Search for the cell housing the specified text and yield its [x, y] center coordinate. 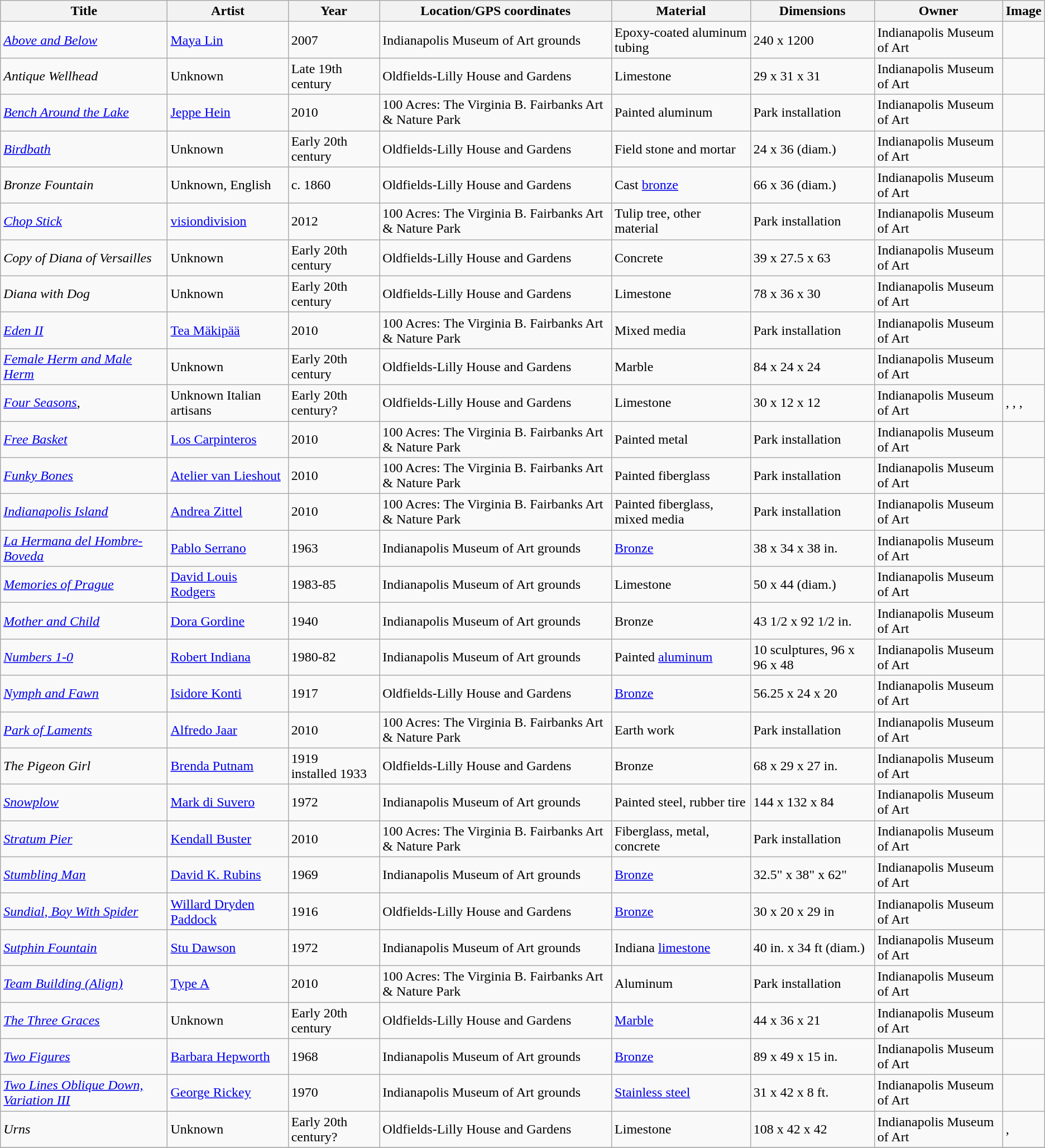
Location/GPS coordinates [496, 11]
Nymph and Fawn [84, 693]
Pablo Serrano [228, 548]
32.5" x 38" x 62" [812, 875]
Type A [228, 983]
Concrete [681, 258]
Stumbling Man [84, 875]
50 x 44 (diam.) [812, 585]
Year [334, 11]
38 x 34 x 38 in. [812, 548]
Two Figures [84, 1057]
Tea Mäkipää [228, 330]
1919installed 1933 [334, 766]
Chop Stick [84, 221]
Cast bronze [681, 185]
Funky Bones [84, 475]
Above and Below [84, 40]
Four Seasons, [84, 403]
84 x 24 x 24 [812, 366]
Andrea Zittel [228, 512]
Bronze Fountain [84, 185]
1968 [334, 1057]
Fiberglass, metal, concrete [681, 838]
24 x 36 (diam.) [812, 148]
144 x 132 x 84 [812, 803]
The Three Graces [84, 1020]
Kendall Buster [228, 838]
Maya Lin [228, 40]
78 x 36 x 30 [812, 294]
c. 1860 [334, 185]
Diana with Dog [84, 294]
The Pigeon Girl [84, 766]
Alfredo Jaar [228, 730]
David Louis Rodgers [228, 585]
30 x 12 x 12 [812, 403]
Title [84, 11]
44 x 36 x 21 [812, 1020]
39 x 27.5 x 63 [812, 258]
Free Basket [84, 439]
Memories of Prague [84, 585]
56.25 x 24 x 20 [812, 693]
Painted metal [681, 439]
Two Lines Oblique Down, Variation III [84, 1093]
68 x 29 x 27 in. [812, 766]
Eden II [84, 330]
Dora Gordine [228, 621]
2012 [334, 221]
1940 [334, 621]
Stainless steel [681, 1093]
1983-85 [334, 585]
Los Carpinteros [228, 439]
Unknown, English [228, 185]
Sundial, Boy With Spider [84, 911]
30 x 20 x 29 in [812, 911]
Atelier van Lieshout [228, 475]
Unknown Italian artisans [228, 403]
Jeppe Hein [228, 113]
Indiana limestone [681, 948]
240 x 1200 [812, 40]
Image [1024, 11]
Park of Laments [84, 730]
Tulip tree, other material [681, 221]
1963 [334, 548]
Mark di Suvero [228, 803]
Painted fiberglass, mixed media [681, 512]
Epoxy-coated aluminum tubing [681, 40]
George Rickey [228, 1093]
Urns [84, 1130]
Antique Wellhead [84, 76]
29 x 31 x 31 [812, 76]
David K. Rubins [228, 875]
visiondivision [228, 221]
Willard Dryden Paddock [228, 911]
, [1024, 1130]
31 x 42 x 8 ft. [812, 1093]
Owner [938, 11]
Mixed media [681, 330]
40 in. x 34 ft (diam.) [812, 948]
Indianapolis Island [84, 512]
10 sculptures, 96 x 96 x 48 [812, 657]
Material [681, 11]
Stu Dawson [228, 948]
La Hermana del Hombre-Boveda [84, 548]
1970 [334, 1093]
1969 [334, 875]
Aluminum [681, 983]
Birdbath [84, 148]
Bench Around the Lake [84, 113]
Robert Indiana [228, 657]
Copy of Diana of Versailles [84, 258]
Artist [228, 11]
Barbara Hepworth [228, 1057]
Dimensions [812, 11]
Late 19th century [334, 76]
1917 [334, 693]
108 x 42 x 42 [812, 1130]
Sutphin Fountain [84, 948]
Painted fiberglass [681, 475]
66 x 36 (diam.) [812, 185]
, , , [1024, 403]
89 x 49 x 15 in. [812, 1057]
1916 [334, 911]
Stratum Pier [84, 838]
1980-82 [334, 657]
Female Herm and Male Herm [84, 366]
Brenda Putnam [228, 766]
Snowplow [84, 803]
43 1/2 x 92 1/2 in. [812, 621]
Painted steel, rubber tire [681, 803]
Team Building (Align) [84, 983]
Field stone and mortar [681, 148]
2007 [334, 40]
Isidore Konti [228, 693]
Earth work [681, 730]
Mother and Child [84, 621]
Numbers 1-0 [84, 657]
